Pinpoint the cell where the given text exists, returning its (x, y) midpoint coordinate. 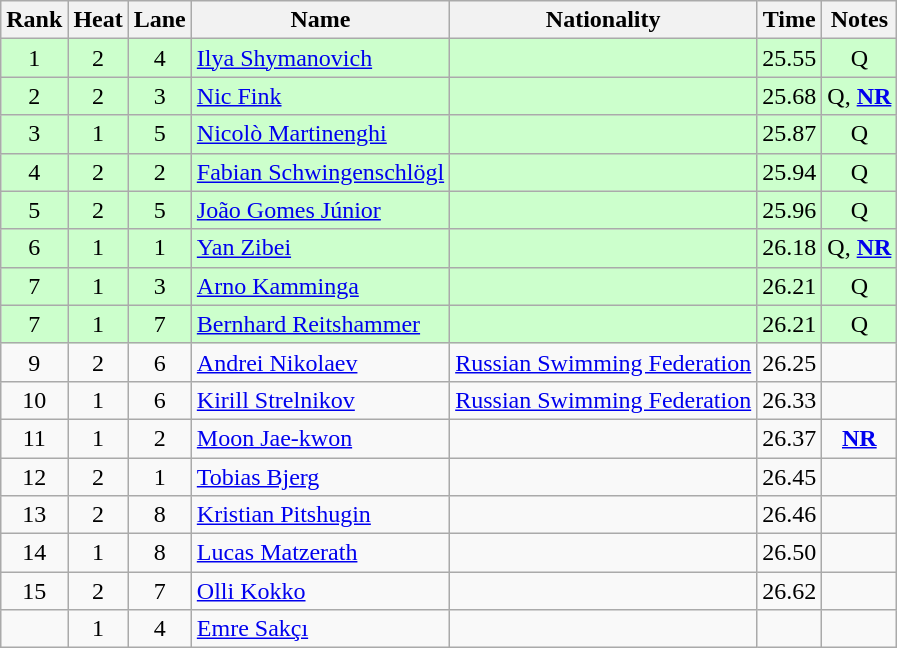
Name (320, 20)
Olli Kokko (320, 591)
Kirill Strelnikov (320, 400)
NR (860, 438)
25.87 (790, 134)
Bernhard Reitshammer (320, 324)
25.68 (790, 96)
Fabian Schwingenschlögl (320, 172)
Lucas Matzerath (320, 553)
Arno Kamminga (320, 286)
Rank (34, 20)
25.55 (790, 58)
26.25 (790, 362)
João Gomes Júnior (320, 210)
Nic Fink (320, 96)
Ilya Shymanovich (320, 58)
Andrei Nikolaev (320, 362)
10 (34, 400)
26.33 (790, 400)
26.37 (790, 438)
15 (34, 591)
25.96 (790, 210)
Lane (160, 20)
Tobias Bjerg (320, 477)
Nationality (604, 20)
13 (34, 515)
Notes (860, 20)
Kristian Pitshugin (320, 515)
9 (34, 362)
Moon Jae-kwon (320, 438)
26.50 (790, 553)
12 (34, 477)
26.62 (790, 591)
26.18 (790, 248)
Heat (98, 20)
Emre Sakçı (320, 629)
25.94 (790, 172)
Yan Zibei (320, 248)
Time (790, 20)
26.46 (790, 515)
26.45 (790, 477)
14 (34, 553)
11 (34, 438)
Nicolò Martinenghi (320, 134)
